Detect which cell encompasses the target text, then output its [X, Y] center coordinate. 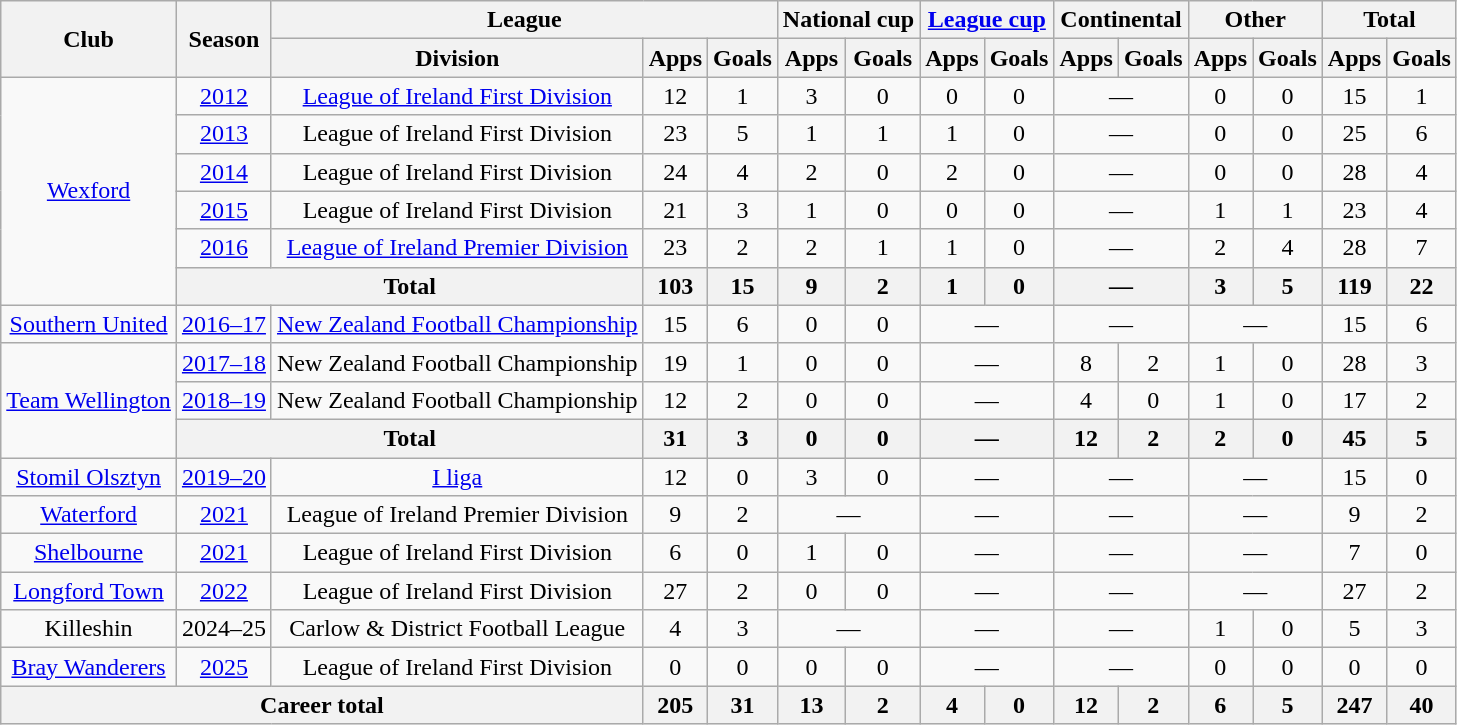
119 [1354, 286]
247 [1354, 705]
2018–19 [224, 400]
2019–20 [224, 477]
Other [1255, 20]
45 [1354, 438]
205 [675, 705]
2015 [224, 210]
2016 [224, 248]
Wexford [89, 191]
25 [1354, 134]
22 [1422, 286]
2025 [224, 667]
League [524, 20]
2013 [224, 134]
2014 [224, 172]
103 [675, 286]
Career total [322, 705]
19 [675, 362]
Team Wellington [89, 400]
National cup [848, 20]
Continental [1121, 20]
13 [811, 705]
2016–17 [224, 324]
2024–25 [224, 629]
Club [89, 39]
Southern United [89, 324]
24 [675, 172]
I liga [457, 477]
Division [457, 58]
40 [1422, 705]
21 [675, 210]
Shelbourne [89, 553]
2022 [224, 591]
Carlow & District Football League [457, 629]
2012 [224, 96]
League cup [987, 20]
Killeshin [89, 629]
Bray Wanderers [89, 667]
17 [1354, 400]
Waterford [89, 515]
Season [224, 39]
Stomil Olsztyn [89, 477]
8 [1086, 362]
Longford Town [89, 591]
2017–18 [224, 362]
